Scan for the cell matching the given text and deliver its [x, y] coordinate at center. 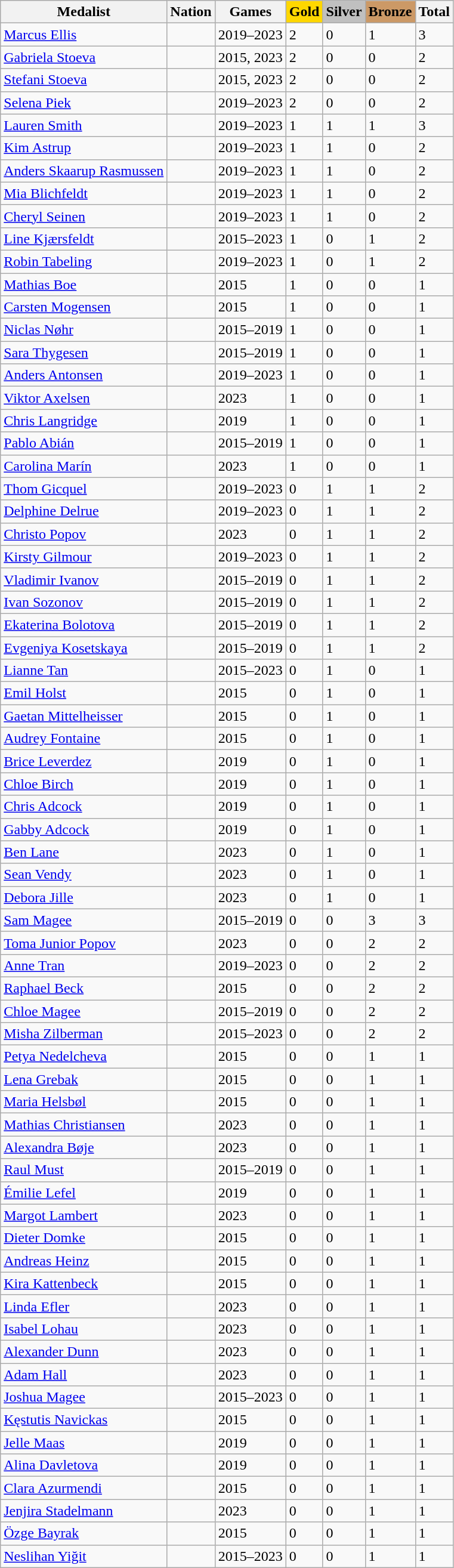
Chris Langridge [84, 421]
Debora Jille [84, 897]
Ivan Sozonov [84, 602]
Christo Popov [84, 534]
Sara Thygesen [84, 353]
Anders Skaarup Rasmussen [84, 171]
Medalist [84, 12]
Thom Gicquel [84, 489]
Chris Adcock [84, 807]
Carsten Mogensen [84, 307]
Mathias Boe [84, 285]
Alexandra Bøje [84, 1147]
Margot Lambert [84, 1215]
Evgeniya Kosetskaya [84, 647]
Gabby Adcock [84, 829]
Dieter Domke [84, 1238]
Pablo Abián [84, 443]
Sam Magee [84, 920]
Sean Vendy [84, 875]
Anne Tran [84, 965]
Andreas Heinz [84, 1261]
Anders Antonsen [84, 375]
Linda Efler [84, 1306]
Lena Grebak [84, 1079]
Mathias Christiansen [84, 1125]
Viktor Axelsen [84, 398]
Gold [304, 12]
Émilie Lefel [84, 1193]
Joshua Magee [84, 1397]
Misha Zilberman [84, 1034]
Adam Hall [84, 1374]
Raphael Beck [84, 988]
Ben Lane [84, 852]
Brice Leverdez [84, 761]
Kirsty Gilmour [84, 557]
Jenjira Stadelmann [84, 1511]
Vladimir Ivanov [84, 579]
Silver [344, 12]
Robin Tabeling [84, 261]
Lauren Smith [84, 125]
Line Kjærsfeldt [84, 239]
Emil Holst [84, 693]
Jelle Maas [84, 1443]
Neslihan Yiğit [84, 1556]
Cheryl Seinen [84, 216]
Kim Astrup [84, 148]
Delphine Delrue [84, 511]
Gabriela Stoeva [84, 57]
Petya Nedelcheva [84, 1057]
Selena Piek [84, 103]
Toma Junior Popov [84, 943]
Chloe Magee [84, 1011]
Chloe Birch [84, 784]
Clara Azurmendi [84, 1488]
Total [434, 12]
Ekaterina Bolotova [84, 625]
Lianne Tan [84, 671]
Stefani Stoeva [84, 80]
Nation [191, 12]
Özge Bayrak [84, 1533]
Bronze [390, 12]
Alina Davletova [84, 1465]
Kęstutis Navickas [84, 1420]
Marcus Ellis [84, 35]
Gaetan Mittelheisser [84, 716]
Games [251, 12]
Raul Must [84, 1170]
Audrey Fontaine [84, 739]
Carolina Marín [84, 466]
Mia Blichfeldt [84, 193]
Alexander Dunn [84, 1351]
Kira Kattenbeck [84, 1283]
Niclas Nøhr [84, 330]
Isabel Lohau [84, 1329]
Maria Helsbøl [84, 1102]
